Return (x, y) of the center of cell containing provided text 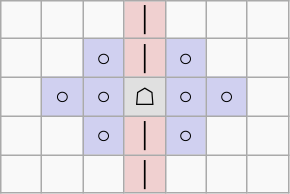
☖ (144, 97)
